Extract the (x, y) coordinate from the center of the cell holding the provided text.  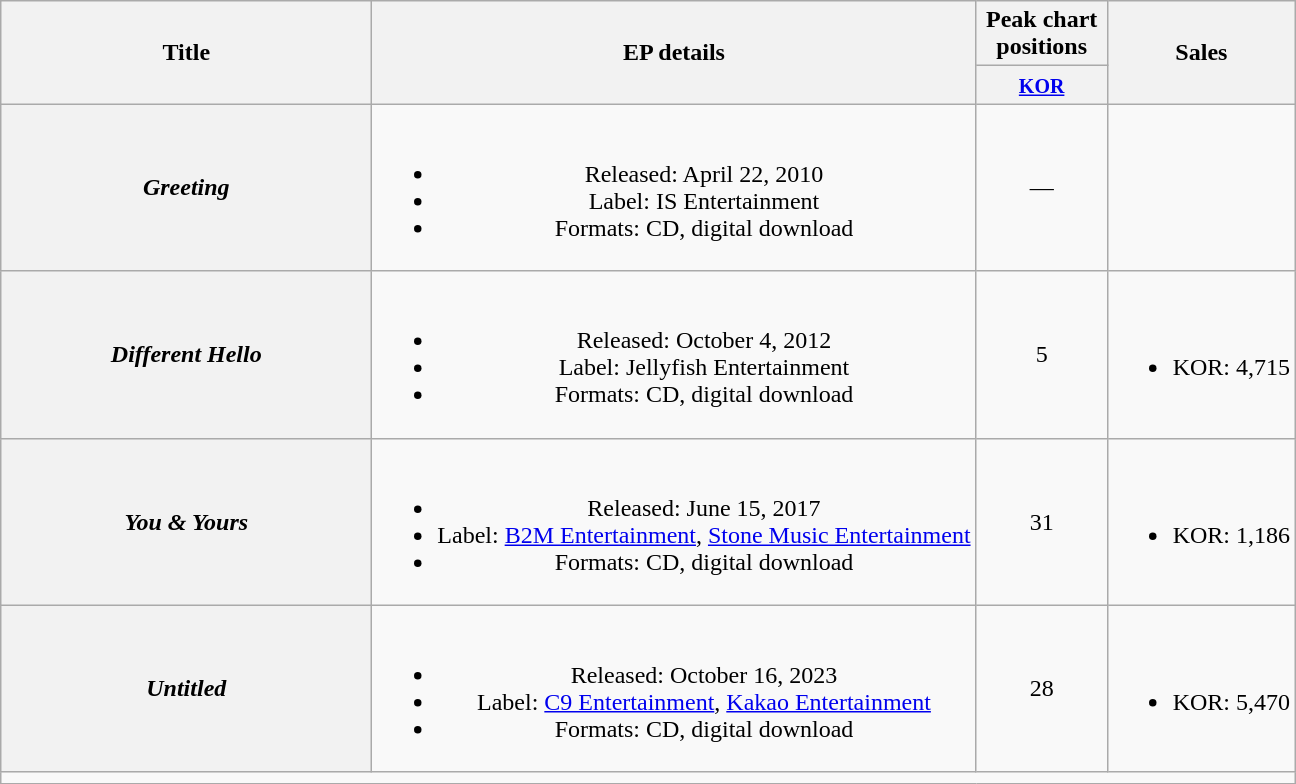
28 (1042, 688)
Peak chart positions (1042, 34)
KOR: 4,715 (1201, 354)
31 (1042, 522)
KOR: 1,186 (1201, 522)
KOR (1042, 85)
— (1042, 188)
Sales (1201, 52)
Released: October 4, 2012Label: Jellyfish EntertainmentFormats: CD, digital download (674, 354)
Released: April 22, 2010Label: IS EntertainmentFormats: CD, digital download (674, 188)
5 (1042, 354)
Released: June 15, 2017Label: B2M Entertainment, Stone Music EntertainmentFormats: CD, digital download (674, 522)
EP details (674, 52)
Released: October 16, 2023Label: C9 Entertainment, Kakao EntertainmentFormats: CD, digital download (674, 688)
Different Hello (186, 354)
Greeting (186, 188)
Title (186, 52)
KOR: 5,470 (1201, 688)
You & Yours (186, 522)
Untitled (186, 688)
